Return the (X, Y) coordinate for the center point of the cell that contains the specified text.  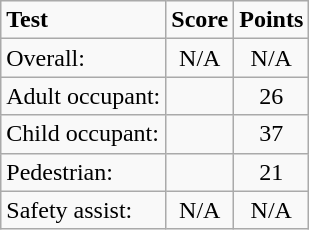
Score (200, 20)
Overall: (84, 58)
Safety assist: (84, 210)
26 (272, 96)
Child occupant: (84, 134)
21 (272, 172)
Test (84, 20)
Pedestrian: (84, 172)
Points (272, 20)
Adult occupant: (84, 96)
37 (272, 134)
